Pinpoint the cell where the given text exists, returning its [X, Y] midpoint coordinate. 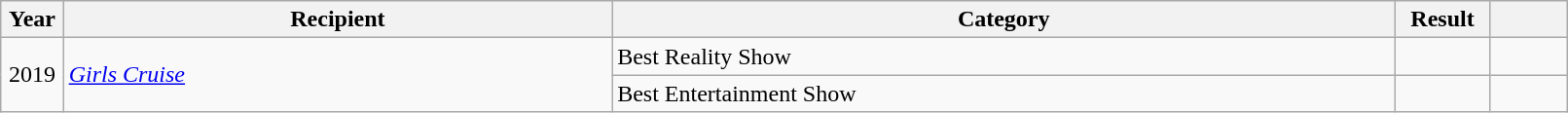
Girls Cruise [338, 75]
Best Reality Show [1004, 56]
2019 [32, 75]
Best Entertainment Show [1004, 94]
Recipient [338, 19]
Year [32, 19]
Category [1004, 19]
Result [1442, 19]
